Search for the cell housing the specified text and yield its [X, Y] center coordinate. 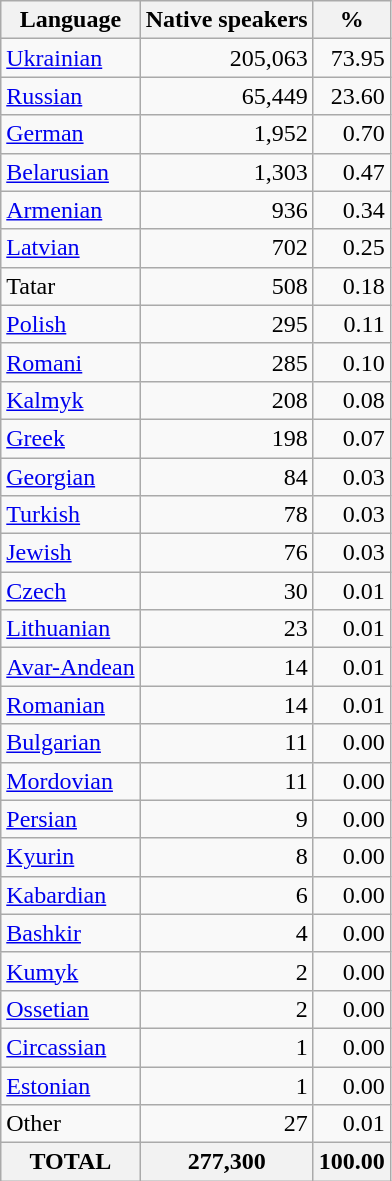
508 [226, 286]
76 [226, 553]
Native speakers [226, 20]
0.70 [352, 134]
Romanian [70, 705]
Lithuanian [70, 629]
23.60 [352, 96]
Kumyk [70, 971]
0.07 [352, 438]
1,952 [226, 134]
30 [226, 591]
78 [226, 515]
Avar-Andean [70, 667]
Persian [70, 819]
Mordovian [70, 781]
German [70, 134]
9 [226, 819]
Greek [70, 438]
198 [226, 438]
Turkish [70, 515]
Kabardian [70, 895]
Latvian [70, 248]
Bulgarian [70, 743]
Language [70, 20]
Romani [70, 362]
0.18 [352, 286]
100.00 [352, 1162]
23 [226, 629]
Czech [70, 591]
4 [226, 933]
8 [226, 857]
73.95 [352, 58]
0.08 [352, 400]
Estonian [70, 1085]
Kalmyk [70, 400]
285 [226, 362]
Georgian [70, 477]
84 [226, 477]
Ukrainian [70, 58]
Polish [70, 324]
65,449 [226, 96]
% [352, 20]
Russian [70, 96]
0.11 [352, 324]
0.10 [352, 362]
295 [226, 324]
0.25 [352, 248]
277,300 [226, 1162]
208 [226, 400]
Tatar [70, 286]
702 [226, 248]
Ossetian [70, 1009]
205,063 [226, 58]
Kyurin [70, 857]
0.47 [352, 172]
6 [226, 895]
Belarusian [70, 172]
TOTAL [70, 1162]
Armenian [70, 210]
0.34 [352, 210]
936 [226, 210]
Bashkir [70, 933]
Other [70, 1124]
27 [226, 1124]
Jewish [70, 553]
1,303 [226, 172]
Circassian [70, 1047]
